Provide the (X, Y) coordinate of the cell's center where the given text is located.  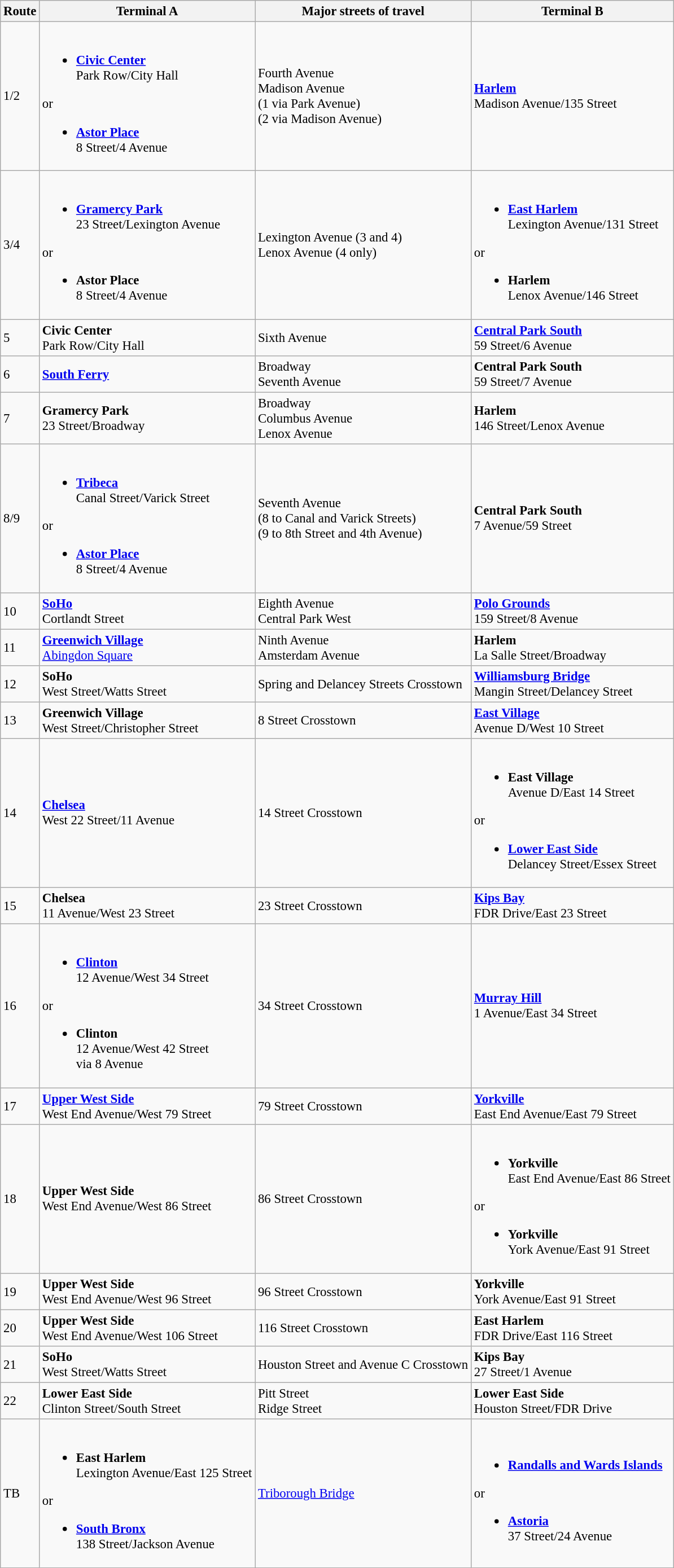
Upper West SideWest End Avenue/West 79 Street (147, 1106)
Randalls and Wards IslandsorAstoria37 Street/24 Avenue (572, 1494)
18 (20, 1198)
YorkvilleYork Avenue/East 91 Street (572, 1291)
19 (20, 1291)
Williamsburg BridgeMangin Street/Delancey Street (572, 684)
86 Street Crosstown (364, 1198)
Spring and Delancey Streets Crosstown (364, 684)
BroadwayColumbus AvenueLenox Avenue (364, 418)
Terminal B (572, 11)
23 Street Crosstown (364, 906)
East HarlemLexington Avenue/131 StreetorHarlemLenox Avenue/146 Street (572, 245)
YorkvilleEast End Avenue/East 86 StreetorYorkvilleYork Avenue/East 91 Street (572, 1198)
Upper West SideWest End Avenue/West 106 Street (147, 1328)
Upper West SideWest End Avenue/West 86 Street (147, 1198)
11 (20, 648)
17 (20, 1106)
13 (20, 720)
Lexington Avenue (3 and 4)Lenox Avenue (4 only) (364, 245)
14 (20, 813)
12 (20, 684)
1/2 (20, 96)
Sixth Avenue (364, 337)
Central Park South7 Avenue/59 Street (572, 519)
East HarlemLexington Avenue/East 125 StreetorSouth Bronx138 Street/Jackson Avenue (147, 1494)
21 (20, 1364)
HarlemMadison Avenue/135 Street (572, 96)
116 Street Crosstown (364, 1328)
Harlem146 Street/Lenox Avenue (572, 418)
East VillageAvenue D/West 10 Street (572, 720)
10 (20, 610)
East HarlemFDR Drive/East 116 Street (572, 1328)
TribecaCanal Street/Varick StreetorAstor Place8 Street/4 Avenue (147, 519)
Pitt StreetRidge Street (364, 1400)
Central Park South59 Street/6 Avenue (572, 337)
Civic CenterPark Row/City Hall (147, 337)
Route (20, 11)
Gramercy Park23 Street/Lexington AvenueorAstor Place8 Street/4 Avenue (147, 245)
ChelseaWest 22 Street/11 Avenue (147, 813)
Greenwich VillageAbingdon Square (147, 648)
Eighth AvenueCentral Park West (364, 610)
Central Park South59 Street/7 Avenue (572, 375)
HarlemLa Salle Street/Broadway (572, 648)
14 Street Crosstown (364, 813)
Greenwich VillageWest Street/Christopher Street (147, 720)
Upper West SideWest End Avenue/West 96 Street (147, 1291)
5 (20, 337)
8/9 (20, 519)
3/4 (20, 245)
7 (20, 418)
Lower East SideClinton Street/South Street (147, 1400)
15 (20, 906)
96 Street Crosstown (364, 1291)
BroadwaySeventh Avenue (364, 375)
79 Street Crosstown (364, 1106)
Gramercy Park23 Street/Broadway (147, 418)
Triborough Bridge (364, 1494)
Fourth AvenueMadison Avenue(1 via Park Avenue)(2 via Madison Avenue) (364, 96)
Seventh Avenue(8 to Canal and Varick Streets)(9 to 8th Street and 4th Avenue) (364, 519)
20 (20, 1328)
Houston Street and Avenue C Crosstown (364, 1364)
Polo Grounds159 Street/8 Avenue (572, 610)
Kips BayFDR Drive/East 23 Street (572, 906)
Terminal A (147, 11)
6 (20, 375)
16 (20, 1005)
Civic CenterPark Row/City HallorAstor Place8 Street/4 Avenue (147, 96)
SoHoCortlandt Street (147, 610)
Lower East SideHouston Street/FDR Drive (572, 1400)
Chelsea11 Avenue/West 23 Street (147, 906)
Ninth AvenueAmsterdam Avenue (364, 648)
Major streets of travel (364, 11)
Murray Hill1 Avenue/East 34 Street (572, 1005)
Clinton12 Avenue/West 34 StreetorClinton12 Avenue/West 42 Streetvia 8 Avenue (147, 1005)
8 Street Crosstown (364, 720)
34 Street Crosstown (364, 1005)
East VillageAvenue D/East 14 StreetorLower East SideDelancey Street/Essex Street (572, 813)
YorkvilleEast End Avenue/East 79 Street (572, 1106)
22 (20, 1400)
South Ferry (147, 375)
TB (20, 1494)
Kips Bay27 Street/1 Avenue (572, 1364)
